Output the [x, y] coordinate of the center of the cell containing the given text.  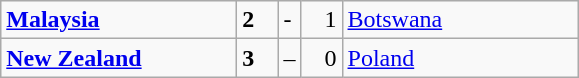
1 [322, 20]
- [290, 20]
Malaysia [119, 20]
– [290, 58]
Botswana [460, 20]
0 [322, 58]
Poland [460, 58]
New Zealand [119, 58]
2 [258, 20]
3 [258, 58]
